Scan for the cell matching the given text and deliver its (X, Y) coordinate at center. 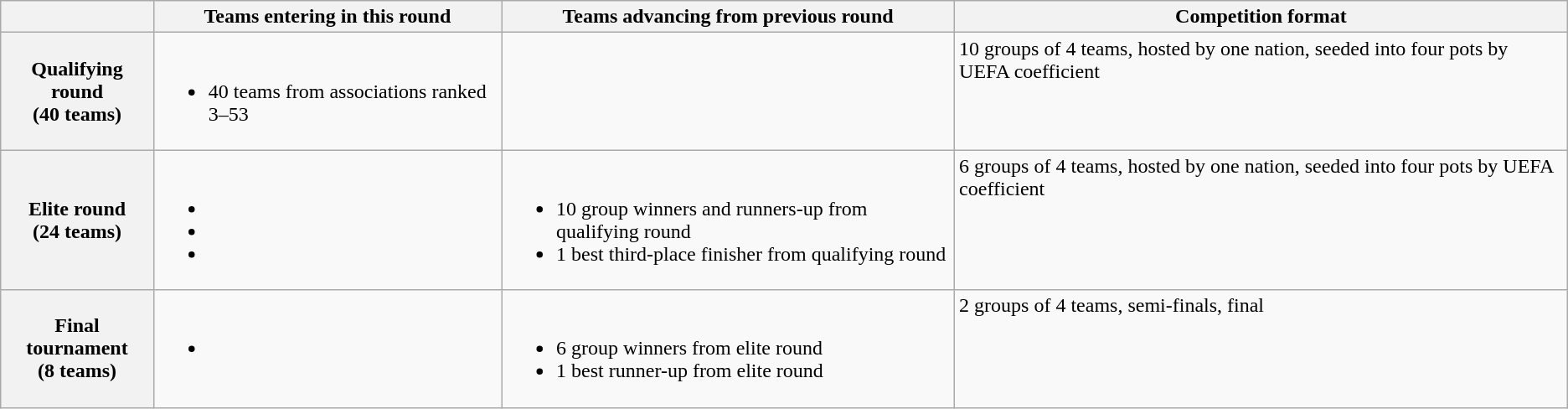
10 group winners and runners-up from qualifying round1 best third-place finisher from qualifying round (729, 220)
Qualifying round(40 teams) (77, 91)
40 teams from associations ranked 3–53 (327, 91)
Teams entering in this round (327, 17)
2 groups of 4 teams, semi-finals, final (1261, 349)
Elite round(24 teams) (77, 220)
Competition format (1261, 17)
Teams advancing from previous round (729, 17)
10 groups of 4 teams, hosted by one nation, seeded into four pots by UEFA coefficient (1261, 91)
6 groups of 4 teams, hosted by one nation, seeded into four pots by UEFA coefficient (1261, 220)
Final tournament(8 teams) (77, 349)
6 group winners from elite round1 best runner-up from elite round (729, 349)
